For the text-containing cell, return its midpoint in [X, Y] coordinate format. 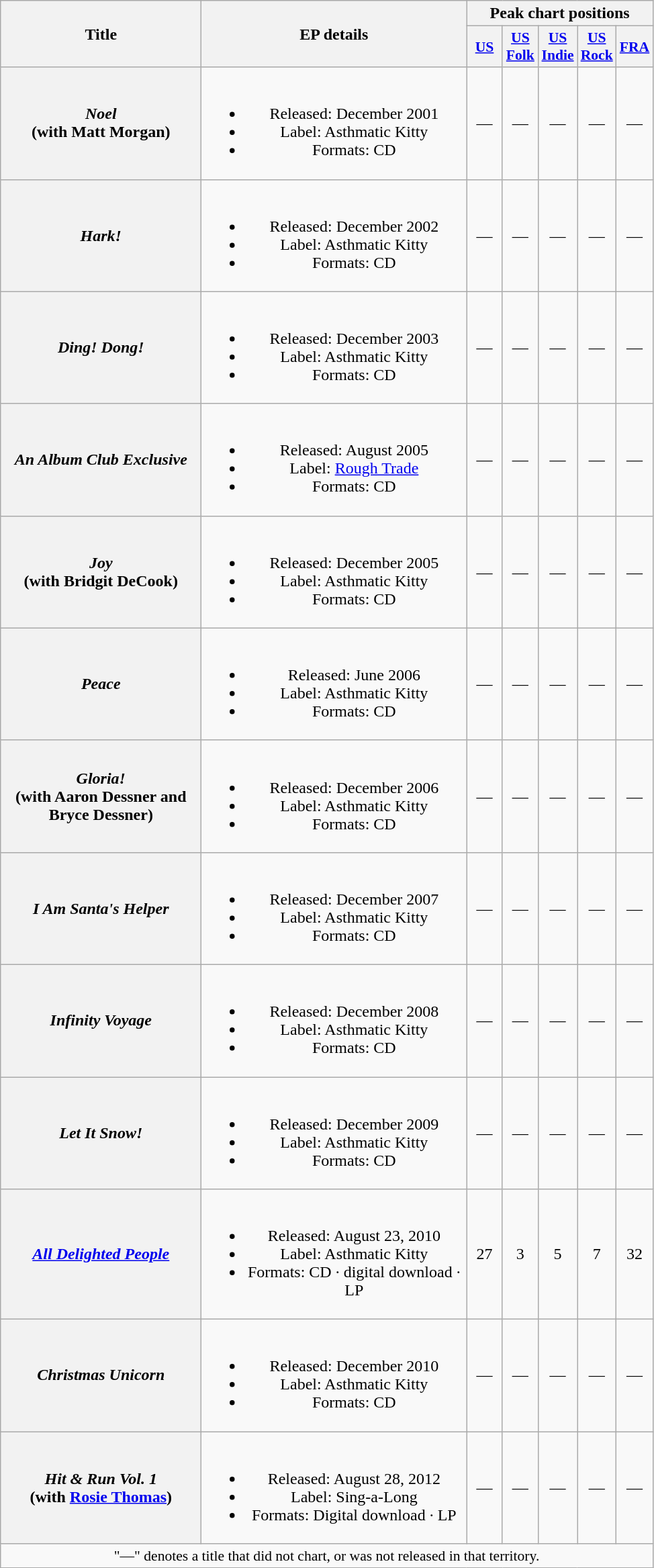
Released: August 28, 2012Label: Sing-a-LongFormats: Digital download · LP [334, 1488]
FRA [635, 47]
USRock [597, 47]
US [485, 47]
7 [597, 1254]
27 [485, 1254]
Title [101, 34]
Released: December 2006Label: Asthmatic KittyFormats: CD [334, 796]
Joy(with Bridgit DeCook) [101, 572]
USFolk [520, 47]
Hark! [101, 235]
Noel(with Matt Morgan) [101, 124]
Released: August 23, 2010Label: Asthmatic KittyFormats: CD · digital download · LP [334, 1254]
Released: December 2009Label: Asthmatic KittyFormats: CD [334, 1134]
Released: August 2005Label: Rough TradeFormats: CD [334, 459]
Released: December 2007Label: Asthmatic KittyFormats: CD [334, 908]
Released: December 2008Label: Asthmatic KittyFormats: CD [334, 1021]
Released: December 2005Label: Asthmatic KittyFormats: CD [334, 572]
Released: December 2003Label: Asthmatic KittyFormats: CD [334, 348]
Peace [101, 684]
3 [520, 1254]
5 [558, 1254]
32 [635, 1254]
Let It Snow! [101, 1134]
Christmas Unicorn [101, 1375]
Ding! Dong! [101, 348]
I Am Santa's Helper [101, 908]
Infinity Voyage [101, 1021]
Gloria!(with Aaron Dessner and Bryce Dessner) [101, 796]
Released: December 2002Label: Asthmatic KittyFormats: CD [334, 235]
Released: December 2010Label: Asthmatic KittyFormats: CD [334, 1375]
Released: June 2006Label: Asthmatic KittyFormats: CD [334, 684]
An Album Club Exclusive [101, 459]
Hit & Run Vol. 1(with Rosie Thomas) [101, 1488]
EP details [334, 34]
"—" denotes a title that did not chart, or was not released in that territory. [327, 1556]
All Delighted People [101, 1254]
Released: December 2001Label: Asthmatic KittyFormats: CD [334, 124]
USIndie [558, 47]
Peak chart positions [560, 13]
